Pinpoint the cell where the given text exists, returning its (X, Y) midpoint coordinate. 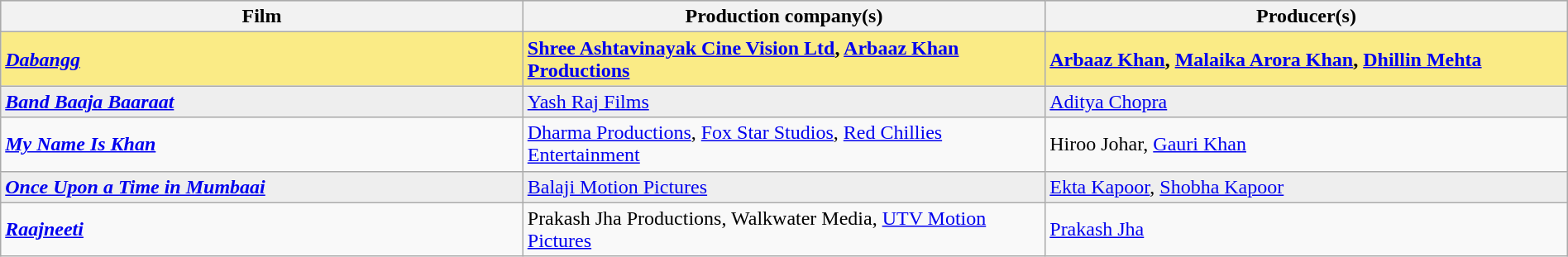
Band Baaja Baaraat (262, 102)
Dharma Productions, Fox Star Studios, Red Chillies Entertainment (784, 144)
Balaji Motion Pictures (784, 187)
Producer(s) (1307, 17)
Prakash Jha (1307, 230)
Yash Raj Films (784, 102)
Once Upon a Time in Mumbaai (262, 187)
Production company(s) (784, 17)
Ekta Kapoor, Shobha Kapoor (1307, 187)
My Name Is Khan (262, 144)
Arbaaz Khan, Malaika Arora Khan, Dhillin Mehta (1307, 59)
Film (262, 17)
Prakash Jha Productions, Walkwater Media, UTV Motion Pictures (784, 230)
Aditya Chopra (1307, 102)
Shree Ashtavinayak Cine Vision Ltd, Arbaaz Khan Productions (784, 59)
Raajneeti (262, 230)
Hiroo Johar, Gauri Khan (1307, 144)
Dabangg (262, 59)
